Output the (X, Y) coordinate of the center of the cell containing the given text.  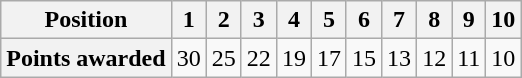
3 (258, 20)
Position (86, 20)
11 (469, 58)
6 (364, 20)
9 (469, 20)
15 (364, 58)
22 (258, 58)
8 (434, 20)
4 (294, 20)
19 (294, 58)
7 (400, 20)
17 (328, 58)
30 (188, 58)
25 (224, 58)
1 (188, 20)
Points awarded (86, 58)
2 (224, 20)
13 (400, 58)
5 (328, 20)
12 (434, 58)
